Capture the cell that displays the provided text and extract its (x, y) central coordinate. 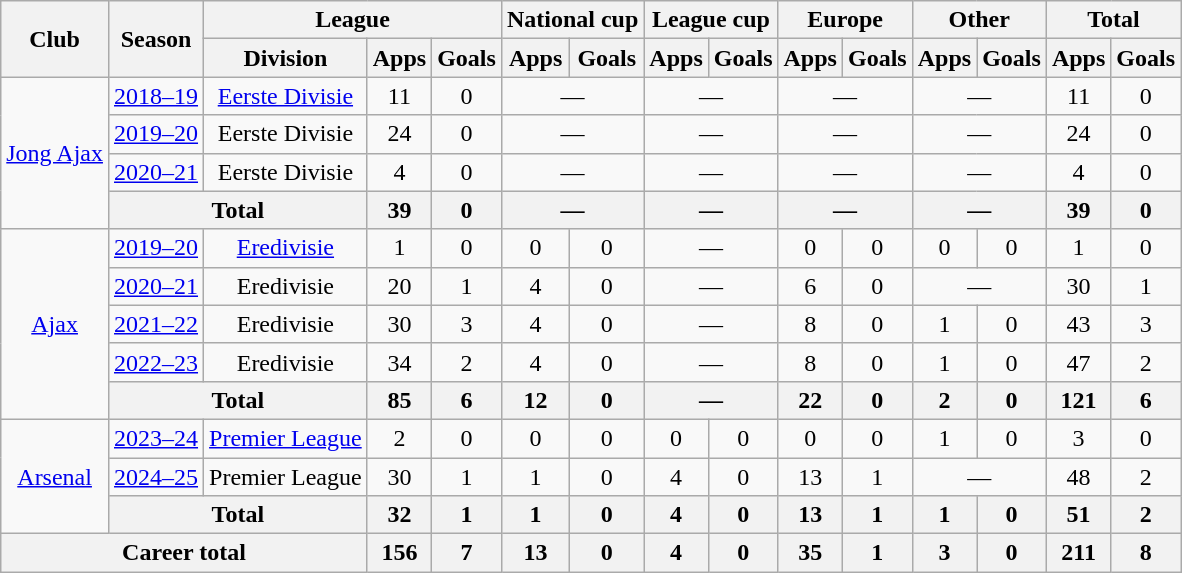
Division (286, 58)
121 (1078, 400)
League cup (711, 20)
Ajax (55, 324)
League (353, 20)
12 (535, 400)
48 (1078, 477)
51 (1078, 515)
32 (399, 515)
Arsenal (55, 476)
34 (399, 362)
2023–24 (156, 438)
Jong Ajax (55, 153)
Career total (184, 553)
2021–22 (156, 324)
20 (399, 286)
Other (979, 20)
7 (467, 553)
Season (156, 39)
156 (399, 553)
85 (399, 400)
35 (810, 553)
Europe (845, 20)
43 (1078, 324)
2022–23 (156, 362)
National cup (572, 20)
22 (810, 400)
Club (55, 39)
2018–19 (156, 96)
47 (1078, 362)
211 (1078, 553)
2024–25 (156, 477)
